Return (X, Y) of the center of cell containing provided text 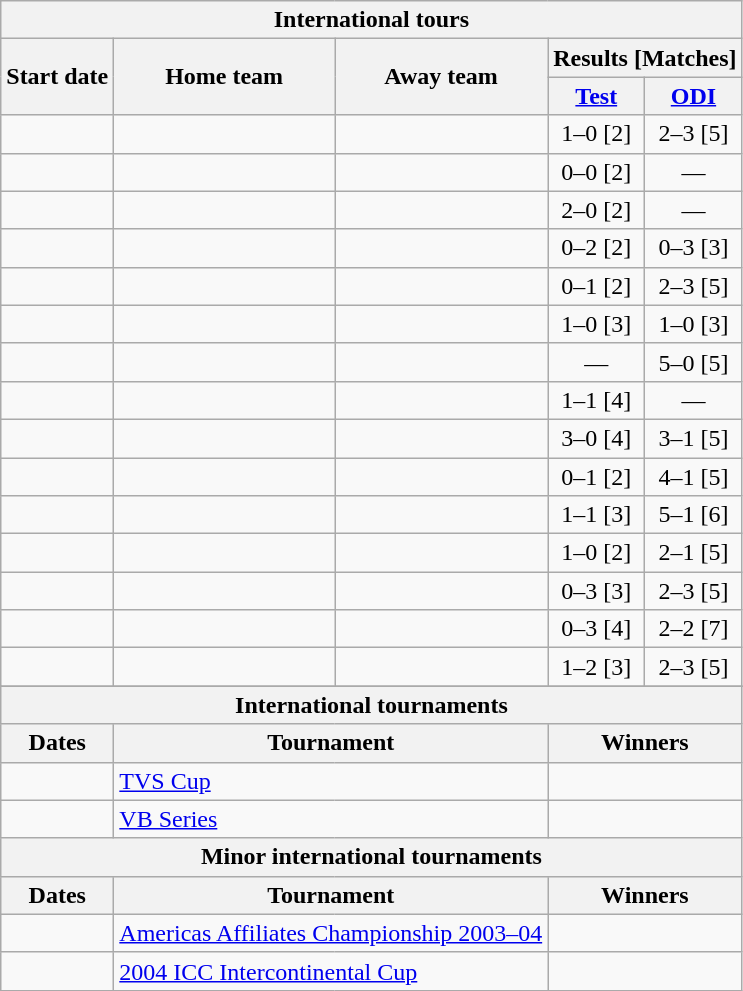
Test (596, 96)
5–0 [5] (694, 362)
Away team (442, 77)
3–1 [5] (694, 438)
TVS Cup (331, 781)
1–1 [3] (596, 515)
1–2 [3] (596, 667)
2–0 [2] (596, 210)
VB Series (331, 819)
2–1 [5] (694, 553)
International tournaments (372, 705)
1–1 [4] (596, 400)
3–0 [4] (596, 438)
ODI (694, 96)
International tours (372, 20)
0–2 [2] (596, 248)
0–3 [4] (596, 629)
Results [Matches] (645, 58)
2004 ICC Intercontinental Cup (331, 971)
Home team (224, 77)
2–2 [7] (694, 629)
Minor international tournaments (372, 857)
5–1 [6] (694, 515)
0–0 [2] (596, 172)
4–1 [5] (694, 477)
Americas Affiliates Championship 2003–04 (331, 933)
Start date (58, 77)
